Return (X, Y) of the center of cell containing provided text 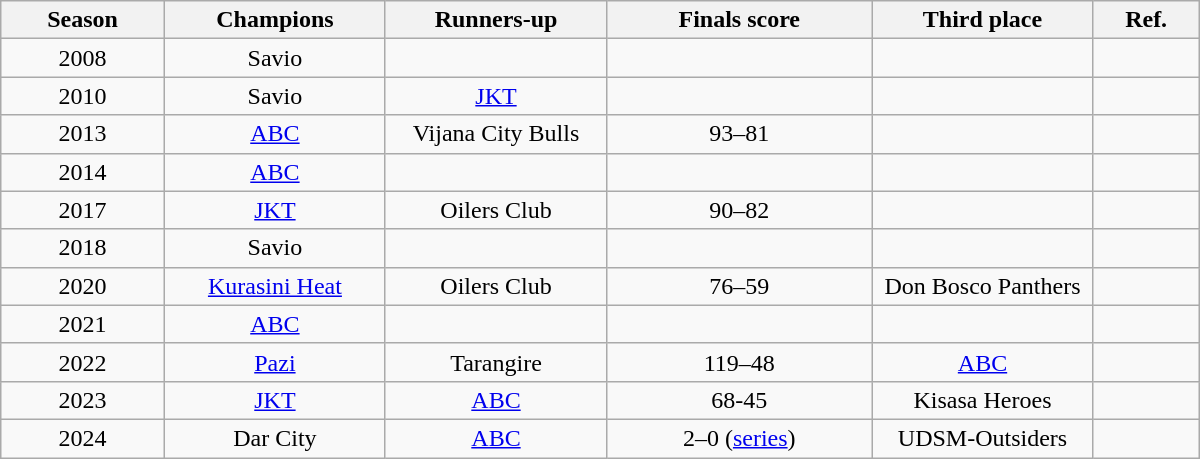
2018 (83, 248)
Finals score (740, 20)
2017 (83, 210)
Dar City (274, 438)
Champions (274, 20)
Don Bosco Panthers (982, 286)
2010 (83, 96)
2021 (83, 324)
Third place (982, 20)
Tarangire (496, 362)
2013 (83, 134)
93–81 (740, 134)
2020 (83, 286)
2023 (83, 400)
90–82 (740, 210)
Runners-up (496, 20)
Kisasa Heroes (982, 400)
Vijana City Bulls (496, 134)
2–0 (series) (740, 438)
Ref. (1146, 20)
2024 (83, 438)
2014 (83, 172)
Kurasini Heat (274, 286)
Pazi (274, 362)
UDSM-Outsiders (982, 438)
Season (83, 20)
119–48 (740, 362)
2022 (83, 362)
68-45 (740, 400)
76–59 (740, 286)
2008 (83, 58)
